Identify which cell holds the provided text, then report its (x, y) central coordinate. 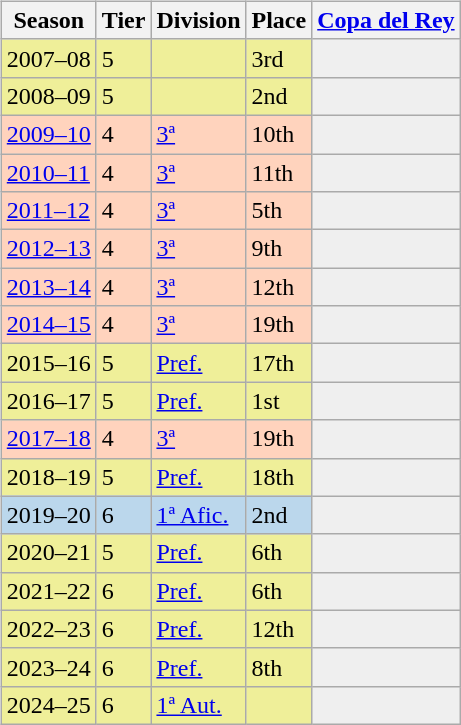
10th (279, 134)
2012–13 (48, 249)
Place (279, 20)
2007–08 (48, 58)
2018–19 (48, 477)
17th (279, 363)
2017–18 (48, 439)
2011–12 (48, 211)
3rd (279, 58)
2024–25 (48, 705)
9th (279, 249)
5th (279, 211)
2019–20 (48, 515)
Copa del Rey (386, 20)
2022–23 (48, 629)
2016–17 (48, 401)
Tier (124, 20)
1ª Aut. (198, 705)
2023–24 (48, 667)
18th (279, 477)
11th (279, 173)
2015–16 (48, 363)
2009–10 (48, 134)
8th (279, 667)
2010–11 (48, 173)
2008–09 (48, 96)
Season (48, 20)
2020–21 (48, 553)
1st (279, 401)
Division (198, 20)
2021–22 (48, 591)
2013–14 (48, 287)
1ª Afic. (198, 515)
2014–15 (48, 325)
